Locate the cell with the specified text and output its [x, y] center coordinate. 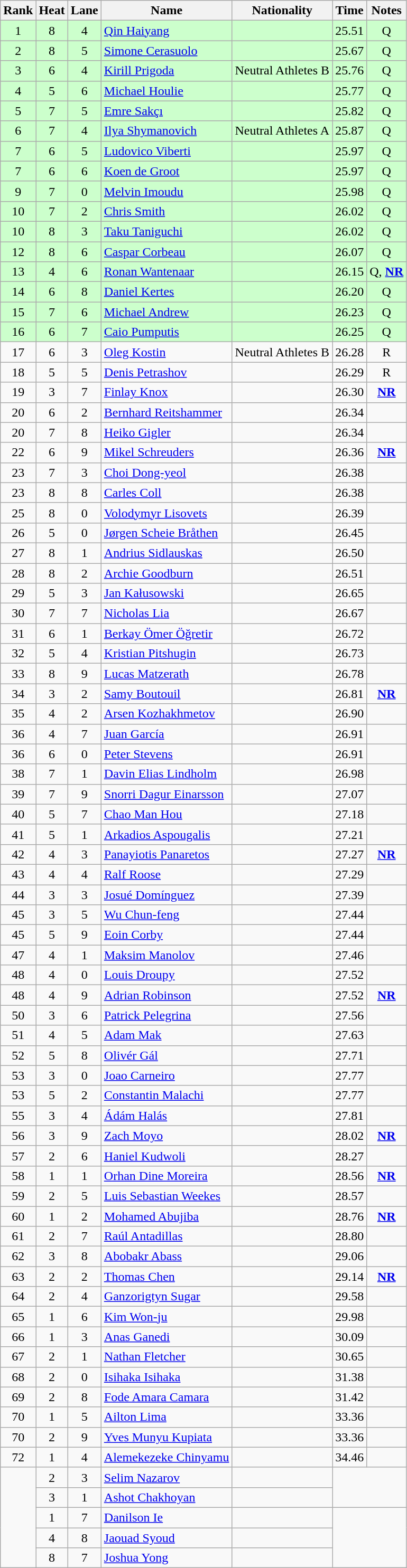
19 [18, 392]
33 [18, 674]
27.63 [350, 1035]
Wu Chun-feng [166, 915]
Adrian Robinson [166, 995]
26.28 [350, 352]
Archie Goodburn [166, 573]
39 [18, 794]
67 [18, 1357]
Constantin Malachi [166, 1095]
17 [18, 352]
47 [18, 955]
28.57 [350, 1196]
26.81 [350, 694]
Andrius Sidlauskas [166, 553]
28.76 [350, 1216]
Ronan Wantenaar [166, 272]
Fode Amara Camara [166, 1397]
Notes [387, 11]
Simone Cerasuolo [166, 51]
Kirill Prigoda [166, 71]
26.07 [350, 252]
26 [18, 533]
26.50 [350, 553]
Heat [52, 11]
30 [18, 613]
51 [18, 1035]
27.56 [350, 1015]
28.27 [350, 1156]
Joshua Yong [166, 1558]
Ashot Chakhoyan [166, 1497]
Nationality [282, 11]
Neutral Athletes A [282, 131]
28.02 [350, 1136]
Kristian Pitshugin [166, 654]
Heiko Gigler [166, 432]
26.78 [350, 674]
Caio Pumputis [166, 332]
25.67 [350, 51]
Qin Haiyang [166, 31]
28 [18, 573]
25.98 [350, 191]
Volodymyr Lisovets [166, 513]
26.98 [350, 774]
27.71 [350, 1055]
Zach Moyo [166, 1136]
26.15 [350, 272]
26.51 [350, 573]
27.18 [350, 814]
Josué Domínguez [166, 895]
30.65 [350, 1357]
72 [18, 1457]
25.82 [350, 111]
Joao Carneiro [166, 1075]
35 [18, 714]
27 [18, 553]
Time [350, 11]
27.29 [350, 874]
30.09 [350, 1337]
26.67 [350, 613]
22 [18, 452]
25.76 [350, 71]
63 [18, 1277]
Nathan Fletcher [166, 1357]
62 [18, 1257]
31.38 [350, 1377]
Selim Nazarov [166, 1477]
38 [18, 774]
18 [18, 372]
Arkadios Aspougalis [166, 834]
Emre Sakçı [166, 111]
14 [18, 292]
32 [18, 654]
26.30 [350, 392]
Berkay Ömer Öğretir [166, 634]
Yves Munyu Kupiata [166, 1437]
Denis Petrashov [166, 372]
Eoin Corby [166, 935]
26.39 [350, 513]
29.06 [350, 1257]
61 [18, 1236]
Kim Won-ju [166, 1317]
26.36 [350, 452]
Melvin Imoudu [166, 191]
Lane [85, 11]
13 [18, 272]
44 [18, 895]
27.21 [350, 834]
Caspar Corbeau [166, 252]
27.46 [350, 955]
Patrick Pelegrina [166, 1015]
Ádám Halás [166, 1116]
Michael Andrew [166, 312]
56 [18, 1136]
Arsen Kozhakhmetov [166, 714]
Finlay Knox [166, 392]
Olivér Gál [166, 1055]
15 [18, 312]
Raúl Antadillas [166, 1236]
59 [18, 1196]
28.56 [350, 1176]
50 [18, 1015]
Anas Ganedi [166, 1337]
Juan García [166, 734]
25.51 [350, 31]
26.23 [350, 312]
Name [166, 11]
Carles Coll [166, 493]
25 [18, 513]
Thomas Chen [166, 1277]
26.45 [350, 533]
26.29 [350, 372]
Isihaka Isihaka [166, 1377]
65 [18, 1317]
34 [18, 694]
34.46 [350, 1457]
Mikel Schreuders [166, 452]
42 [18, 854]
Chris Smith [166, 211]
Ludovico Viberti [166, 151]
26.72 [350, 634]
26.65 [350, 593]
66 [18, 1337]
Alemekezeke Chinyamu [166, 1457]
Q, NR [387, 272]
26.90 [350, 714]
64 [18, 1297]
Ralf Roose [166, 874]
Peter Stevens [166, 754]
29.14 [350, 1277]
Ailton Lima [166, 1417]
27.27 [350, 854]
Davin Elias Lindholm [166, 774]
55 [18, 1116]
Lucas Matzerath [166, 674]
Danilson Ie [166, 1517]
25.77 [350, 91]
Jørgen Scheie Bråthen [166, 533]
29 [18, 593]
Abobakr Abass [166, 1257]
Louis Droupy [166, 975]
25.87 [350, 131]
Samy Boutouil [166, 694]
Jaouad Syoud [166, 1538]
Haniel Kudwoli [166, 1156]
Choi Dong-yeol [166, 473]
26.73 [350, 654]
27.39 [350, 895]
Panayiotis Panaretos [166, 854]
26.20 [350, 292]
41 [18, 834]
Ganzorigtyn Sugar [166, 1297]
Bernhard Reitshammer [166, 412]
52 [18, 1055]
Rank [18, 11]
29.98 [350, 1317]
Mohamed Abujiba [166, 1216]
Snorri Dagur Einarsson [166, 794]
Maksim Manolov [166, 955]
60 [18, 1216]
31 [18, 634]
Orhan Dine Moreira [166, 1176]
Jan Kałusowski [166, 593]
27.07 [350, 794]
Oleg Kostin [166, 352]
31.42 [350, 1397]
Adam Mak [166, 1035]
Chao Man Hou [166, 814]
27.81 [350, 1116]
Michael Houlie [166, 91]
40 [18, 814]
68 [18, 1377]
57 [18, 1156]
28.80 [350, 1236]
Ilya Shymanovich [166, 131]
29.58 [350, 1297]
Luis Sebastian Weekes [166, 1196]
Nicholas Lia [166, 613]
43 [18, 874]
58 [18, 1176]
Koen de Groot [166, 171]
Taku Taniguchi [166, 231]
69 [18, 1397]
16 [18, 332]
26.25 [350, 332]
12 [18, 252]
Daniel Kertes [166, 292]
